Pinpoint the cell where the given text exists, returning its [X, Y] midpoint coordinate. 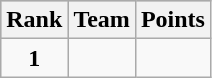
Team [102, 20]
Rank [34, 20]
1 [34, 58]
Points [172, 20]
